Determine the [X, Y] coordinate at the center of the cell enclosing the given text.  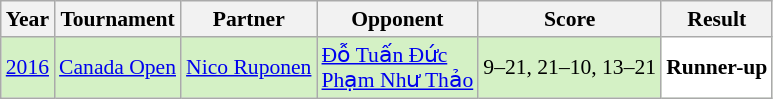
Partner [248, 19]
Result [716, 19]
Nico Ruponen [248, 68]
2016 [28, 68]
Đỗ Tuấn Đức Phạm Như Thảo [397, 68]
Runner-up [716, 68]
Year [28, 19]
Canada Open [118, 68]
Score [570, 19]
Tournament [118, 19]
9–21, 21–10, 13–21 [570, 68]
Opponent [397, 19]
